For the text-containing cell, return its midpoint in (X, Y) coordinate format. 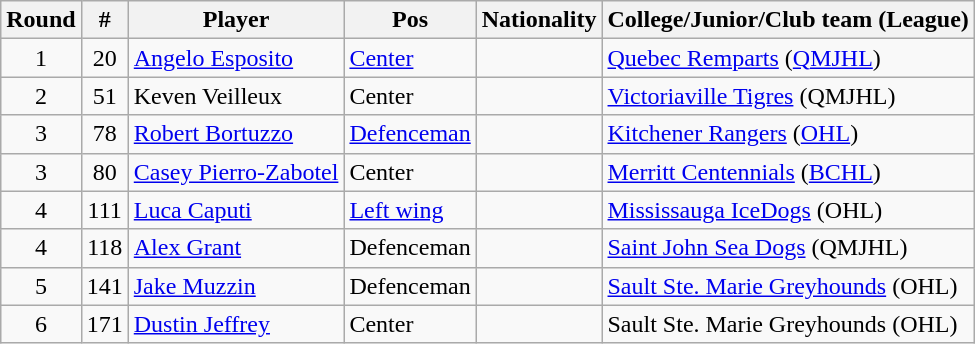
Quebec Remparts (QMJHL) (788, 58)
51 (104, 96)
Merritt Centennials (BCHL) (788, 172)
Player (236, 20)
78 (104, 134)
Jake Muzzin (236, 286)
Alex Grant (236, 248)
6 (41, 324)
Dustin Jeffrey (236, 324)
20 (104, 58)
Kitchener Rangers (OHL) (788, 134)
2 (41, 96)
Nationality (539, 20)
5 (41, 286)
Victoriaville Tigres (QMJHL) (788, 96)
# (104, 20)
Casey Pierro-Zabotel (236, 172)
Keven Veilleux (236, 96)
141 (104, 286)
College/Junior/Club team (League) (788, 20)
Mississauga IceDogs (OHL) (788, 210)
Pos (410, 20)
1 (41, 58)
Saint John Sea Dogs (QMJHL) (788, 248)
118 (104, 248)
Round (41, 20)
Left wing (410, 210)
171 (104, 324)
80 (104, 172)
Angelo Esposito (236, 58)
111 (104, 210)
Robert Bortuzzo (236, 134)
Luca Caputi (236, 210)
